Return (x, y) of the center of cell containing provided text 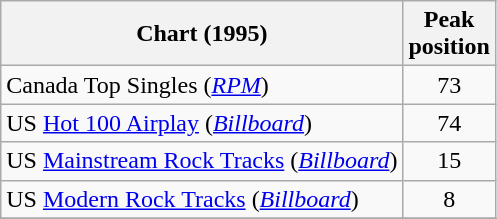
US Modern Rock Tracks (Billboard) (202, 199)
8 (449, 199)
US Mainstream Rock Tracks (Billboard) (202, 161)
73 (449, 85)
15 (449, 161)
US Hot 100 Airplay (Billboard) (202, 123)
Peakposition (449, 34)
Chart (1995) (202, 34)
Canada Top Singles (RPM) (202, 85)
74 (449, 123)
